Return the [X, Y] coordinate for the center point of the cell that contains the specified text.  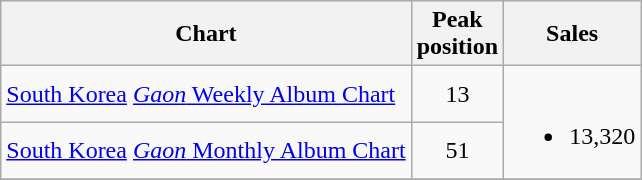
51 [457, 150]
13 [457, 94]
Peakposition [457, 34]
Chart [206, 34]
Sales [572, 34]
South Korea Gaon Weekly Album Chart [206, 94]
South Korea Gaon Monthly Album Chart [206, 150]
13,320 [572, 122]
